Search for the cell housing the specified text and yield its (x, y) center coordinate. 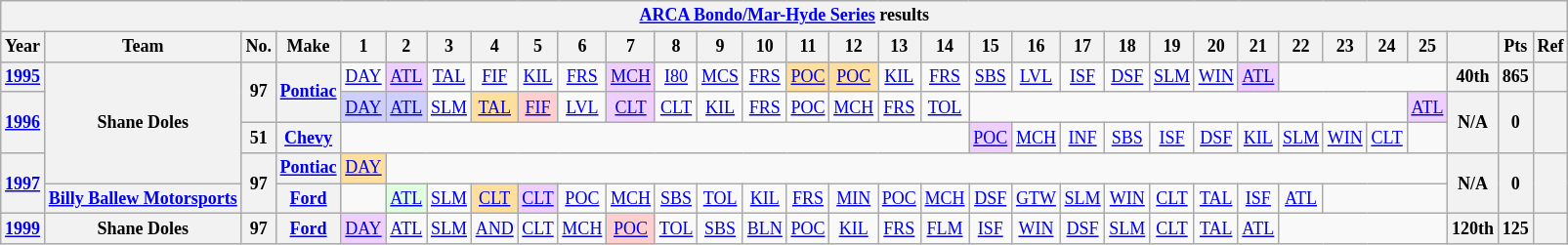
24 (1387, 47)
7 (631, 47)
120th (1473, 228)
6 (582, 47)
1996 (23, 122)
11 (808, 47)
Chevy (309, 137)
I80 (676, 76)
GTW (1037, 199)
21 (1258, 47)
Make (309, 47)
AND (494, 228)
20 (1215, 47)
FLM (945, 228)
Pts (1515, 47)
1997 (23, 184)
INF (1082, 137)
51 (258, 137)
8 (676, 47)
Team (143, 47)
15 (991, 47)
4 (494, 47)
40th (1473, 76)
125 (1515, 228)
9 (721, 47)
14 (945, 47)
22 (1301, 47)
Billy Ballew Motorsports (143, 199)
25 (1427, 47)
BLN (764, 228)
16 (1037, 47)
1995 (23, 76)
MCS (721, 76)
13 (899, 47)
23 (1344, 47)
No. (258, 47)
1 (363, 47)
Ref (1550, 47)
18 (1127, 47)
12 (854, 47)
MIN (854, 199)
865 (1515, 76)
1999 (23, 228)
5 (537, 47)
2 (406, 47)
17 (1082, 47)
Year (23, 47)
ARCA Bondo/Mar-Hyde Series results (784, 16)
19 (1172, 47)
10 (764, 47)
3 (449, 47)
